For the text-containing cell, return its midpoint in (x, y) coordinate format. 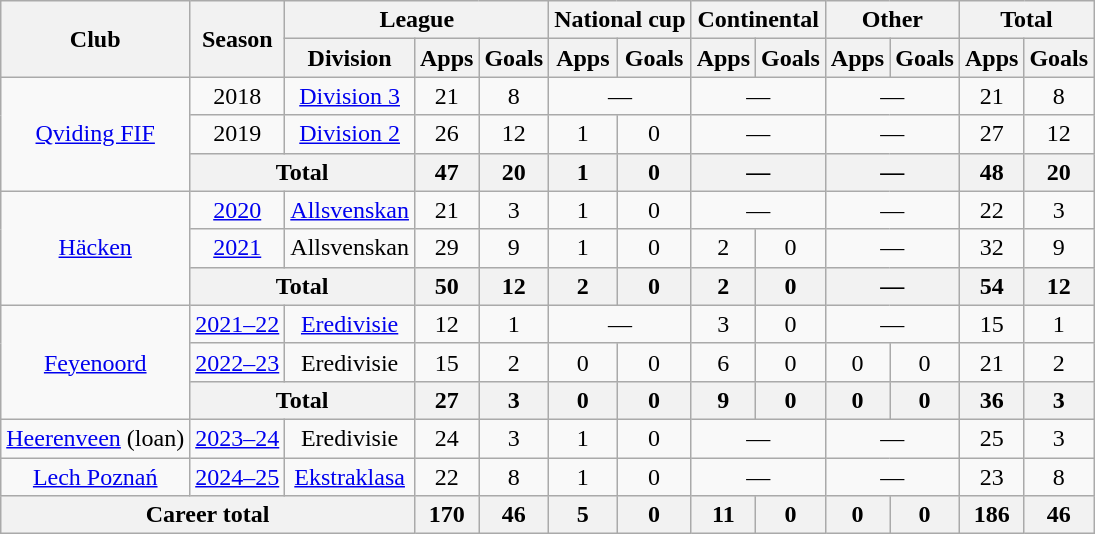
6 (723, 362)
Division 3 (350, 96)
11 (723, 515)
Division 2 (350, 134)
Division (350, 58)
Career total (208, 515)
2023–24 (238, 438)
50 (446, 286)
29 (446, 248)
Continental (758, 20)
2019 (238, 134)
National cup (620, 20)
36 (991, 400)
23 (991, 477)
2021 (238, 248)
186 (991, 515)
24 (446, 438)
2021–22 (238, 324)
League (417, 20)
170 (446, 515)
32 (991, 248)
Season (238, 39)
2024–25 (238, 477)
Other (892, 20)
2018 (238, 96)
Qviding FIF (96, 134)
2020 (238, 210)
47 (446, 172)
Ekstraklasa (350, 477)
2022–23 (238, 362)
Häcken (96, 248)
26 (446, 134)
5 (583, 515)
54 (991, 286)
Club (96, 39)
25 (991, 438)
Feyenoord (96, 362)
Lech Poznań (96, 477)
48 (991, 172)
Heerenveen (loan) (96, 438)
